Return [X, Y] of the center of cell containing provided text 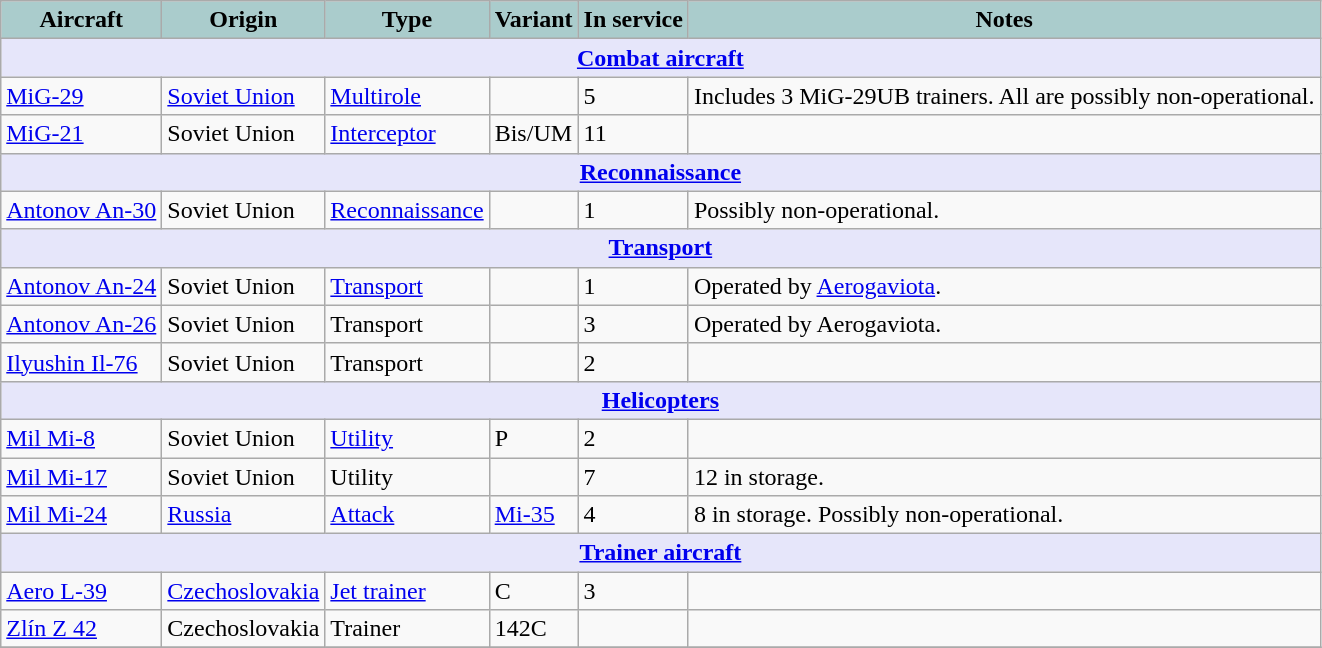
Trainer aircraft [660, 553]
Origin [244, 20]
Mil Mi-17 [82, 477]
Bis/UM [534, 134]
8 in storage. Possibly non-operational. [1004, 515]
4 [633, 515]
Includes 3 MiG-29UB trainers. All are possibly non-operational. [1004, 96]
Multirole [407, 96]
Possibly non-operational. [1004, 210]
Attack [407, 515]
Ilyushin Il-76 [82, 362]
Jet trainer [407, 591]
Combat aircraft [660, 58]
Mil Mi-24 [82, 515]
5 [633, 96]
Trainer [407, 629]
Mil Mi-8 [82, 438]
Type [407, 20]
Aircraft [82, 20]
Antonov An-24 [82, 286]
C [534, 591]
12 in storage. [1004, 477]
Notes [1004, 20]
Antonov An-30 [82, 210]
Mi-35 [534, 515]
Interceptor [407, 134]
Helicopters [660, 400]
Aero L-39 [82, 591]
Zlín Z 42 [82, 629]
Antonov An-26 [82, 324]
142C [534, 629]
Variant [534, 20]
In service [633, 20]
MiG-21 [82, 134]
7 [633, 477]
P [534, 438]
Russia [244, 515]
11 [633, 134]
MiG-29 [82, 96]
